Capture the cell that displays the provided text and extract its [x, y] central coordinate. 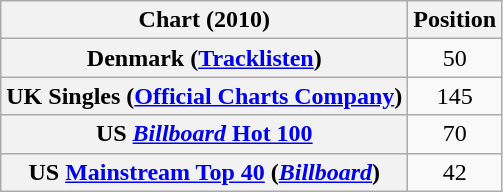
Chart (2010) [204, 20]
US Mainstream Top 40 (Billboard) [204, 172]
70 [455, 134]
42 [455, 172]
Position [455, 20]
145 [455, 96]
Denmark (Tracklisten) [204, 58]
UK Singles (Official Charts Company) [204, 96]
50 [455, 58]
US Billboard Hot 100 [204, 134]
